Extract the (x, y) coordinate from the center of the cell holding the provided text.  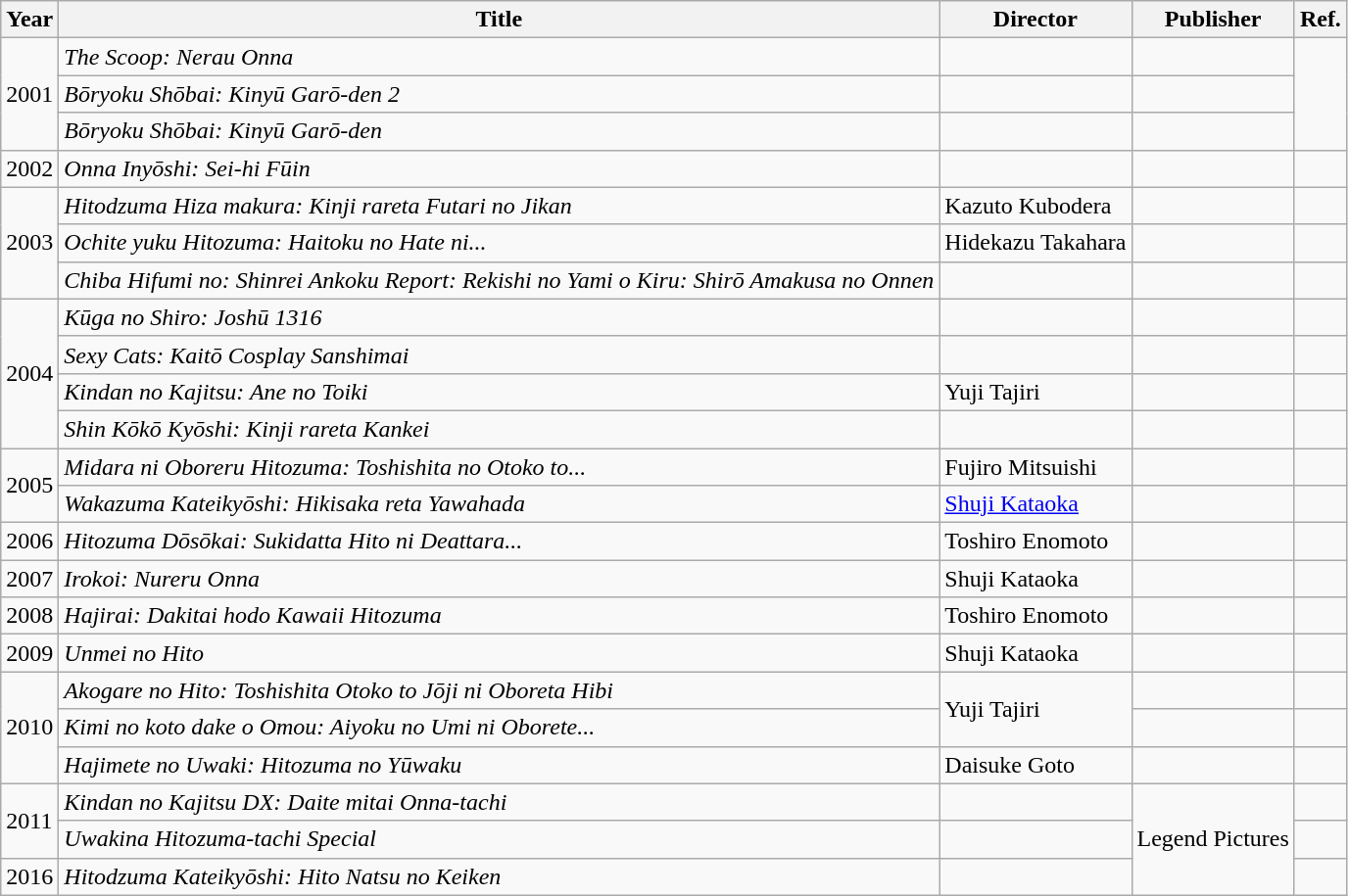
Year (29, 20)
Hitozuma Dōsōkai: Sukidatta Hito ni Deattara... (500, 542)
2010 (29, 728)
Unmei no Hito (500, 653)
Kimi no koto dake o Omou: Aiyoku no Umi ni Oborete... (500, 728)
2011 (29, 821)
2008 (29, 616)
Title (500, 20)
Hidekazu Takahara (1035, 243)
Shin Kōkō Kyōshi: Kinji rareta Kankei (500, 429)
Director (1035, 20)
Kazuto Kubodera (1035, 206)
Daisuke Goto (1035, 765)
Wakazuma Kateikyōshi: Hikisaka reta Yawahada (500, 504)
2003 (29, 243)
2001 (29, 94)
Hajirai: Dakitai hodo Kawaii Hitozuma (500, 616)
2009 (29, 653)
Kindan no Kajitsu DX: Daite mitai Onna-tachi (500, 802)
2004 (29, 373)
Akogare no Hito: Toshishita Otoko to Jōji ni Oboreta Hibi (500, 690)
Kūga no Shiro: Joshū 1316 (500, 317)
2005 (29, 486)
Hitodzuma Hiza makura: Kinji rareta Futari no Jikan (500, 206)
Legend Pictures (1213, 839)
2002 (29, 168)
The Scoop: Nerau Onna (500, 57)
Midara ni Oboreru Hitozuma: Toshishita no Otoko to... (500, 467)
Ochite yuku Hitozuma: Haitoku no Hate ni... (500, 243)
Chiba Hifumi no: Shinrei Ankoku Report: Rekishi no Yami o Kiru: Shirō Amakusa no Onnen (500, 280)
2016 (29, 876)
Hitodzuma Kateikyōshi: Hito Natsu no Keiken (500, 876)
Onna Inyōshi: Sei-hi Fūin (500, 168)
Uwakina Hitozuma-tachi Special (500, 839)
Bōryoku Shōbai: Kinyū Garō-den (500, 131)
Sexy Cats: Kaitō Cosplay Sanshimai (500, 354)
Ref. (1321, 20)
2006 (29, 542)
Publisher (1213, 20)
Fujiro Mitsuishi (1035, 467)
Irokoi: Nureru Onna (500, 579)
Hajimete no Uwaki: Hitozuma no Yūwaku (500, 765)
Kindan no Kajitsu: Ane no Toiki (500, 392)
2007 (29, 579)
Bōryoku Shōbai: Kinyū Garō-den 2 (500, 94)
